From the cell containing the given text, extract its center point as (x, y) coordinate. 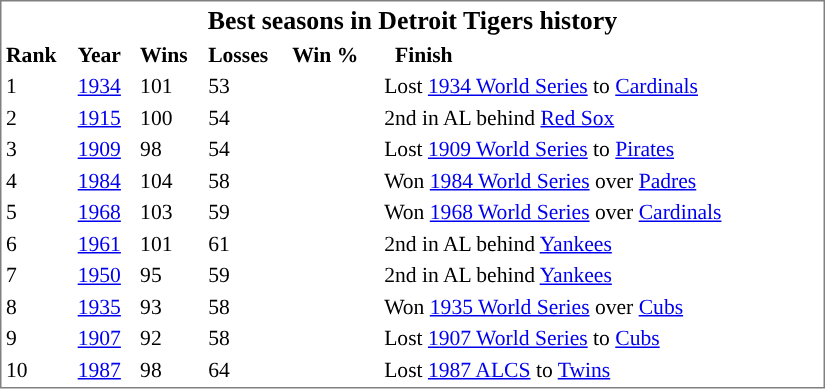
Lost 1987 ALCS to Twins (602, 370)
1961 (106, 244)
1935 (106, 306)
1915 (106, 118)
2nd in AL behind Red Sox (602, 118)
1984 (106, 180)
Losses (248, 54)
103 (172, 212)
1987 (106, 370)
1934 (106, 86)
104 (172, 180)
2 (38, 118)
Win % (336, 54)
Rank (38, 54)
3 (38, 149)
9 (38, 338)
92 (172, 338)
61 (248, 244)
Finish (602, 54)
53 (248, 86)
1 (38, 86)
1968 (106, 212)
95 (172, 275)
1950 (106, 275)
Lost 1907 World Series to Cubs (602, 338)
Year (106, 54)
Wins (172, 54)
Won 1935 World Series over Cubs (602, 306)
93 (172, 306)
4 (38, 180)
1907 (106, 338)
6 (38, 244)
10 (38, 370)
100 (172, 118)
7 (38, 275)
Lost 1934 World Series to Cardinals (602, 86)
5 (38, 212)
8 (38, 306)
1909 (106, 149)
64 (248, 370)
Won 1968 World Series over Cardinals (602, 212)
Lost 1909 World Series to Pirates (602, 149)
Best seasons in Detroit Tigers history (412, 20)
Won 1984 World Series over Padres (602, 180)
